Extract the [x, y] coordinate from the center of the cell holding the provided text.  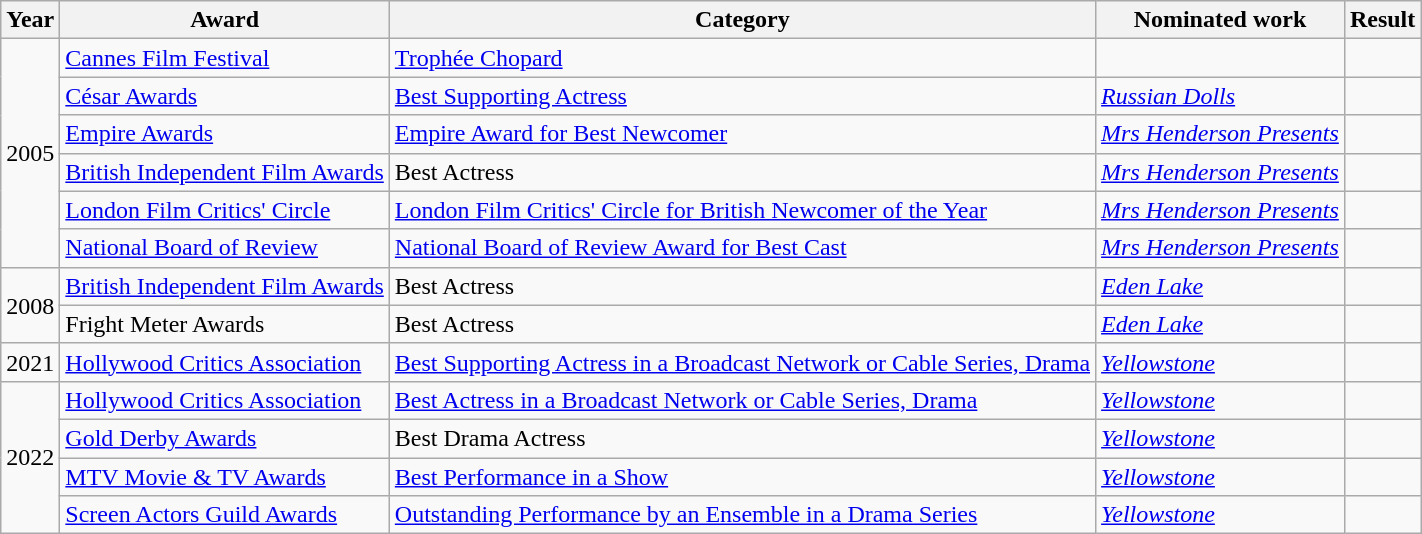
London Film Critics' Circle for British Newcomer of the Year [742, 210]
Year [30, 20]
César Awards [225, 96]
Result [1382, 20]
Best Actress in a Broadcast Network or Cable Series, Drama [742, 400]
Best Drama Actress [742, 438]
Best Supporting Actress in a Broadcast Network or Cable Series, Drama [742, 362]
2021 [30, 362]
Empire Awards [225, 134]
2008 [30, 305]
Gold Derby Awards [225, 438]
Award [225, 20]
Empire Award for Best Newcomer [742, 134]
MTV Movie & TV Awards [225, 477]
Best Supporting Actress [742, 96]
Outstanding Performance by an Ensemble in a Drama Series [742, 515]
Russian Dolls [1220, 96]
London Film Critics' Circle [225, 210]
Nominated work [1220, 20]
Screen Actors Guild Awards [225, 515]
Best Performance in a Show [742, 477]
Fright Meter Awards [225, 324]
Trophée Chopard [742, 58]
2005 [30, 153]
National Board of Review Award for Best Cast [742, 248]
Category [742, 20]
2022 [30, 457]
National Board of Review [225, 248]
Cannes Film Festival [225, 58]
